Capture the cell that displays the provided text and extract its [X, Y] central coordinate. 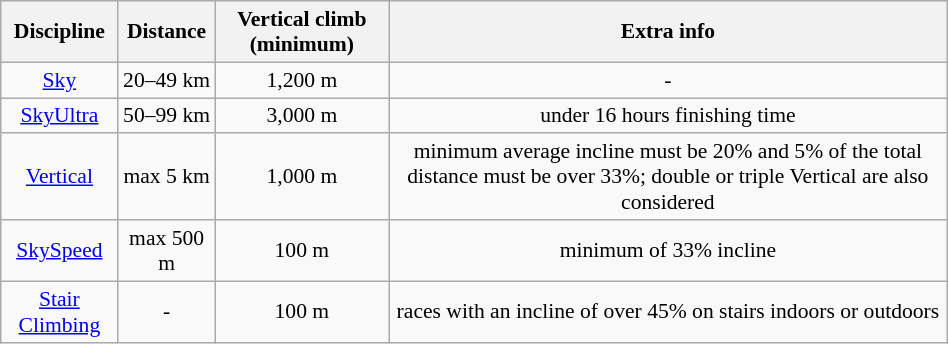
Sky [60, 80]
1,000 m [302, 178]
Vertical climb (minimum) [302, 32]
Distance [166, 32]
SkySpeed [60, 250]
50–99 km [166, 116]
Extra info [668, 32]
Discipline [60, 32]
max 500 m [166, 250]
minimum of 33% incline [668, 250]
20–49 km [166, 80]
max 5 km [166, 178]
minimum average incline must be 20% and 5% of the total distance must be over 33%; double or triple Vertical are also considered [668, 178]
3,000 m [302, 116]
Stair Climbing [60, 312]
under 16 hours finishing time [668, 116]
SkyUltra [60, 116]
races with an incline of over 45% on stairs indoors or outdoors [668, 312]
Vertical [60, 178]
1,200 m [302, 80]
